Search for the cell housing the specified text and yield its [x, y] center coordinate. 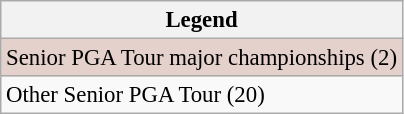
Senior PGA Tour major championships (2) [202, 58]
Legend [202, 20]
Other Senior PGA Tour (20) [202, 95]
